Provide the [x, y] coordinate of the cell's center where the given text is located.  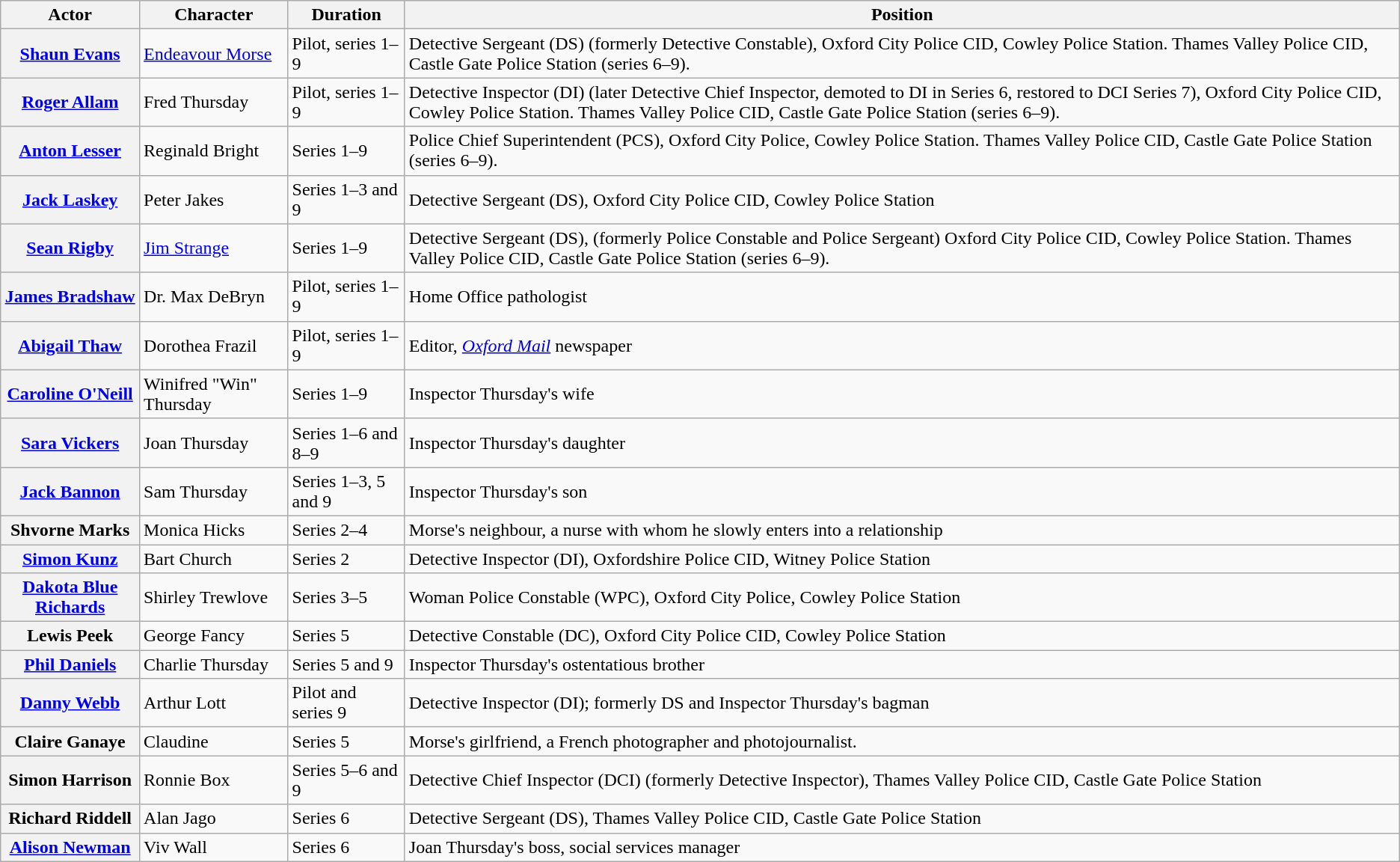
Ronnie Box [214, 780]
Inspector Thursday's son [902, 491]
Winifred "Win" Thursday [214, 394]
Jack Bannon [70, 491]
James Bradshaw [70, 296]
Character [214, 15]
Dorothea Frazil [214, 346]
Shvorne Marks [70, 530]
Alison Newman [70, 847]
Detective Inspector (DI), Oxfordshire Police CID, Witney Police Station [902, 559]
Claudine [214, 742]
Simon Kunz [70, 559]
Lewis Peek [70, 636]
Series 2–4 [346, 530]
Sara Vickers [70, 443]
Morse's neighbour, a nurse with whom he slowly enters into a relationship [902, 530]
Detective Constable (DC), Oxford City Police CID, Cowley Police Station [902, 636]
Roger Allam [70, 102]
Anton Lesser [70, 151]
Arthur Lott [214, 703]
Dakota Blue Richards [70, 597]
Series 2 [346, 559]
Dr. Max DeBryn [214, 296]
Sam Thursday [214, 491]
Caroline O'Neill [70, 394]
Home Office pathologist [902, 296]
Joan Thursday [214, 443]
Reginald Bright [214, 151]
Editor, Oxford Mail newspaper [902, 346]
George Fancy [214, 636]
Shirley Trewlove [214, 597]
Series 5 and 9 [346, 664]
Fred Thursday [214, 102]
Jim Strange [214, 248]
Series 1–3, 5 and 9 [346, 491]
Morse's girlfriend, a French photographer and photojournalist. [902, 742]
Charlie Thursday [214, 664]
Abigail Thaw [70, 346]
Actor [70, 15]
Danny Webb [70, 703]
Monica Hicks [214, 530]
Inspector Thursday's ostentatious brother [902, 664]
Pilot and series 9 [346, 703]
Duration [346, 15]
Detective Inspector (DI); formerly DS and Inspector Thursday's bagman [902, 703]
Police Chief Superintendent (PCS), Oxford City Police, Cowley Police Station. Thames Valley Police CID, Castle Gate Police Station (series 6–9). [902, 151]
Peter Jakes [214, 199]
Series 1–6 and 8–9 [346, 443]
Series 1–3 and 9 [346, 199]
Jack Laskey [70, 199]
Inspector Thursday's wife [902, 394]
Richard Riddell [70, 819]
Shaun Evans [70, 54]
Alan Jago [214, 819]
Inspector Thursday's daughter [902, 443]
Detective Sergeant (DS), Oxford City Police CID, Cowley Police Station [902, 199]
Viv Wall [214, 847]
Phil Daniels [70, 664]
Detective Chief Inspector (DCI) (formerly Detective Inspector), Thames Valley Police CID, Castle Gate Police Station [902, 780]
Position [902, 15]
Series 3–5 [346, 597]
Woman Police Constable (WPC), Oxford City Police, Cowley Police Station [902, 597]
Detective Sergeant (DS), Thames Valley Police CID, Castle Gate Police Station [902, 819]
Claire Ganaye [70, 742]
Endeavour Morse [214, 54]
Joan Thursday's boss, social services manager [902, 847]
Simon Harrison [70, 780]
Sean Rigby [70, 248]
Series 5–6 and 9 [346, 780]
Bart Church [214, 559]
